Return [x, y] of the center of cell containing provided text 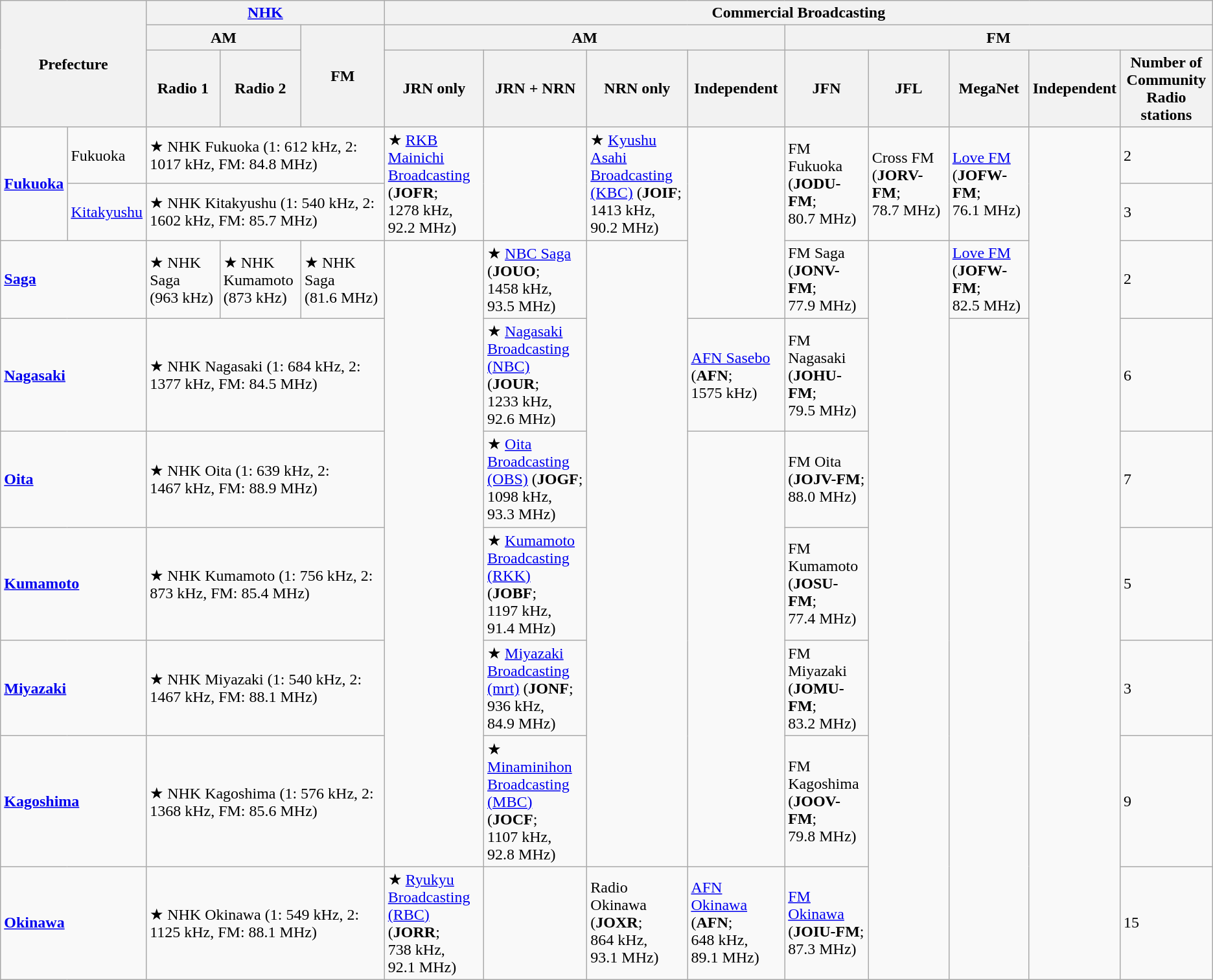
FM Kagoshima (JOOV-FM; 79.8 MHz) [827, 801]
Radio 2 [260, 88]
★ NHK Kagoshima (1: 576 kHz, 2: 1368 kHz, FM: 85.6 MHz) [266, 801]
JFL [908, 88]
★ NHK Kumamoto (1: 756 kHz, 2: 873 kHz, FM: 85.4 MHz) [266, 583]
★ Minaminihon Broadcasting (MBC) (JOCF; 1107 kHz, 92.8 MHz) [535, 801]
★ Kyushu Asahi Broadcasting (KBC) (JOIF; 1413 kHz, 90.2 MHz) [638, 184]
★ NHK Nagasaki (1: 684 kHz, 2: 1377 kHz, FM: 84.5 MHz) [266, 375]
Nagasaki [74, 375]
FM Fukuoka(JODU-FM; 80.7 MHz) [827, 184]
NRN only [638, 88]
AFN Sasebo (AFN; 1575 kHz) [736, 375]
★ NHK Oita (1: 639 kHz, 2: 1467 kHz, FM: 88.9 MHz) [266, 480]
5 [1166, 583]
Kumamoto [74, 583]
Miyazaki [74, 688]
NHK [266, 13]
★ NHK Fukuoka (1: 612 kHz, 2: 1017 kHz, FM: 84.8 MHz) [266, 156]
Love FM (JOFW-FM; 76.1 MHz) [989, 184]
★ NHK Kitakyushu (1: 540 kHz, 2: 1602 kHz, FM: 85.7 MHz) [266, 211]
FM Okinawa (JOIU-FM; 87.3 MHz) [827, 923]
★ Oita Broadcasting (OBS) (JOGF; 1098 kHz, 93.3 MHz) [535, 480]
★ Nagasaki Broadcasting (NBC) (JOUR; 1233 kHz, 92.6 MHz) [535, 375]
FM Miyazaki (JOMU-FM; 83.2 MHz) [827, 688]
FM Nagasaki (JOHU-FM; 79.5 MHz) [827, 375]
7 [1166, 480]
★ Ryukyu Broadcasting (RBC) (JORR; 738 kHz, 92.1 MHz) [434, 923]
Radio Okinawa (JOXR; 864 kHz, 93.1 MHz) [638, 923]
Number of Community Radio stations [1166, 88]
★ NHK Kumamoto (873 kHz) [260, 279]
Love FM (JOFW-FM; 82.5 MHz) [989, 279]
★ NHK Miyazaki (1: 540 kHz, 2: 1467 kHz, FM: 88.1 MHz) [266, 688]
★ Kumamoto Broadcasting (RKK) (JOBF; 1197 kHz, 91.4 MHz) [535, 583]
15 [1166, 923]
Saga [74, 279]
Okinawa [74, 923]
FM Saga (JONV-FM; 77.9 MHz) [827, 279]
MegaNet [989, 88]
Oita [74, 480]
FM Oita (JOJV-FM; 88.0 MHz) [827, 480]
Commercial Broadcasting [798, 13]
JRN + NRN [535, 88]
★ RKB Mainichi Broadcasting (JOFR; 1278 kHz, 92.2 MHz) [434, 184]
★ NBC Saga (JOUO; 1458 kHz, 93.5 MHz) [535, 279]
★ NHK Saga (81.6 MHz) [342, 279]
JRN only [434, 88]
9 [1166, 801]
★ NHK Saga (963 kHz) [183, 279]
Cross FM (JORV-FM; 78.7 MHz) [908, 184]
AFN Okinawa (AFN; 648 kHz, 89.1 MHz) [736, 923]
Prefecture [74, 64]
Radio 1 [183, 88]
Kagoshima [74, 801]
★ NHK Okinawa (1: 549 kHz, 2: 1125 kHz, FM: 88.1 MHz) [266, 923]
FM Kumamoto (JOSU-FM; 77.4 MHz) [827, 583]
Kitakyushu [107, 211]
6 [1166, 375]
JFN [827, 88]
★ Miyazaki Broadcasting (mrt) (JONF; 936 kHz, 84.9 MHz) [535, 688]
